Detect which cell encompasses the target text, then output its (X, Y) center coordinate. 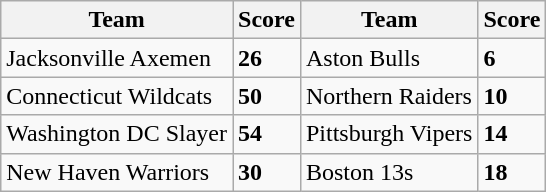
18 (512, 172)
10 (512, 96)
54 (267, 134)
26 (267, 58)
Washington DC Slayer (117, 134)
Boston 13s (388, 172)
Connecticut Wildcats (117, 96)
Jacksonville Axemen (117, 58)
Northern Raiders (388, 96)
50 (267, 96)
Pittsburgh Vipers (388, 134)
Aston Bulls (388, 58)
New Haven Warriors (117, 172)
30 (267, 172)
6 (512, 58)
14 (512, 134)
